Extract the [X, Y] coordinate from the center of the cell holding the provided text.  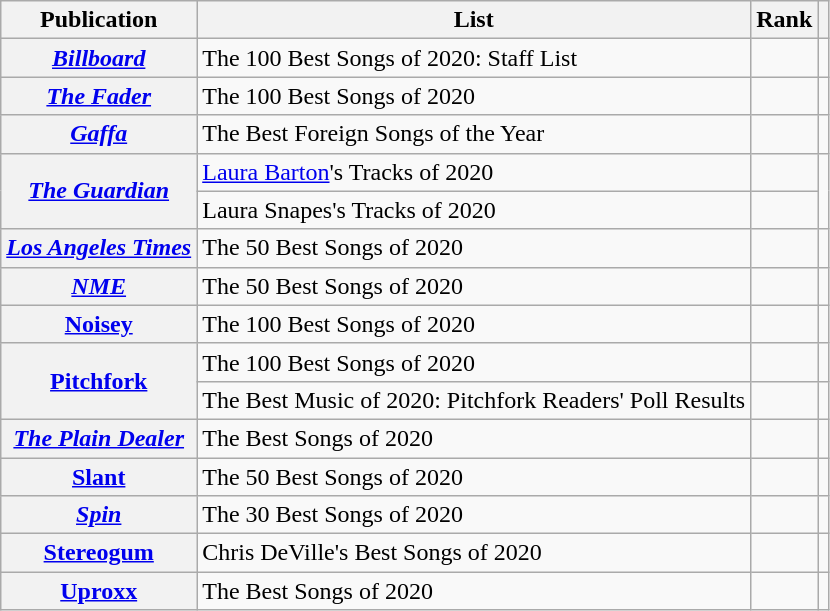
Slant [99, 477]
The Plain Dealer [99, 438]
Spin [99, 515]
Stereogum [99, 553]
Billboard [99, 58]
Publication [99, 20]
The 30 Best Songs of 2020 [474, 515]
Uproxx [99, 591]
List [474, 20]
The Guardian [99, 191]
NME [99, 286]
Laura Snapes's Tracks of 2020 [474, 210]
Laura Barton's Tracks of 2020 [474, 172]
Los Angeles Times [99, 248]
The Fader [99, 96]
The Best Foreign Songs of the Year [474, 134]
Pitchfork [99, 381]
Chris DeVille's Best Songs of 2020 [474, 553]
The 100 Best Songs of 2020: Staff List [474, 58]
Noisey [99, 324]
The Best Music of 2020: Pitchfork Readers' Poll Results [474, 400]
Gaffa [99, 134]
Rank [784, 20]
